Capture the cell that displays the provided text and extract its [X, Y] central coordinate. 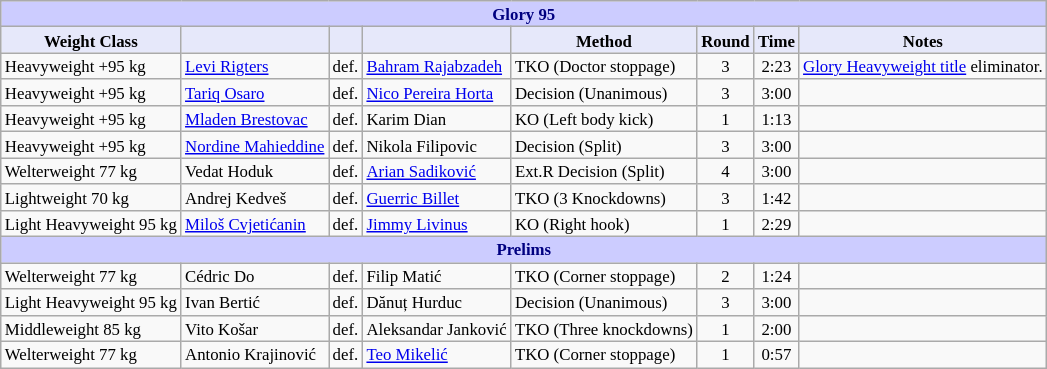
Method [604, 40]
Weight Class [91, 40]
Mladen Brestovac [255, 119]
2:00 [776, 328]
Guerric Billet [436, 197]
1:24 [776, 276]
4 [726, 171]
KO (Left body kick) [604, 119]
Nico Pereira Horta [436, 93]
2 [726, 276]
Glory Heavyweight title eliminator. [923, 66]
Jimmy Livinus [436, 224]
Notes [923, 40]
Filip Matić [436, 276]
TKO (Doctor stoppage) [604, 66]
Ext.R Decision (Split) [604, 171]
Andrej Kedveš [255, 197]
Decision (Split) [604, 145]
Nikola Filipovic [436, 145]
Arian Sadiković [436, 171]
Glory 95 [524, 14]
Aleksandar Janković [436, 328]
2:29 [776, 224]
Dănuț Hurduc [436, 302]
Bahram Rajabzadeh [436, 66]
Time [776, 40]
Ivan Bertić [255, 302]
1:13 [776, 119]
Cédric Do [255, 276]
Vedat Hoduk [255, 171]
TKO (Three knockdowns) [604, 328]
Nordine Mahieddine [255, 145]
0:57 [776, 355]
1:42 [776, 197]
Miloš Cvjetićanin [255, 224]
Lightweight 70 kg [91, 197]
Prelims [524, 250]
Middleweight 85 kg [91, 328]
Levi Rigters [255, 66]
Round [726, 40]
2:23 [776, 66]
Antonio Krajinović [255, 355]
Karim Dian [436, 119]
Vito Košar [255, 328]
Teo Mikelić [436, 355]
KO (Right hook) [604, 224]
Tariq Osaro [255, 93]
TKO (3 Knockdowns) [604, 197]
